Identify which cell holds the provided text, then report its [x, y] central coordinate. 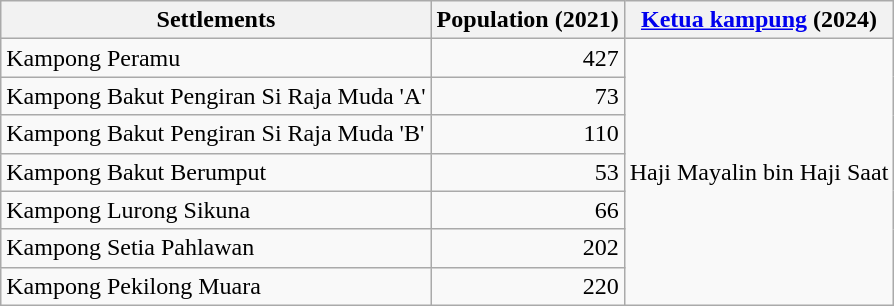
73 [528, 96]
Kampong Bakut Pengiran Si Raja Muda 'B' [216, 134]
Population (2021) [528, 20]
53 [528, 172]
Kampong Pekilong Muara [216, 286]
427 [528, 58]
Ketua kampung (2024) [759, 20]
Kampong Bakut Pengiran Si Raja Muda 'A' [216, 96]
Kampong Bakut Berumput [216, 172]
Kampong Setia Pahlawan [216, 248]
Kampong Lurong Sikuna [216, 210]
Kampong Peramu [216, 58]
66 [528, 210]
220 [528, 286]
110 [528, 134]
202 [528, 248]
Settlements [216, 20]
Haji Mayalin bin Haji Saat [759, 172]
